Extract the [x, y] coordinate from the center of the cell holding the provided text.  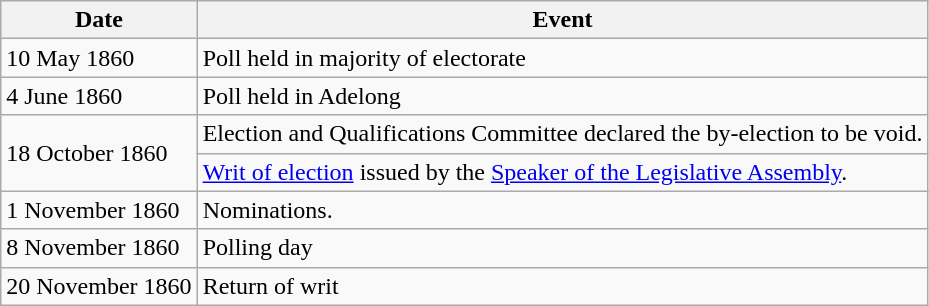
18 October 1860 [99, 153]
20 November 1860 [99, 286]
Date [99, 20]
Event [562, 20]
Writ of election issued by the Speaker of the Legislative Assembly. [562, 172]
8 November 1860 [99, 248]
Poll held in majority of electorate [562, 58]
Election and Qualifications Committee declared the by-election to be void. [562, 134]
Return of writ [562, 286]
Polling day [562, 248]
1 November 1860 [99, 210]
Poll held in Adelong [562, 96]
Nominations. [562, 210]
10 May 1860 [99, 58]
4 June 1860 [99, 96]
